For the text-containing cell, return its midpoint in [x, y] coordinate format. 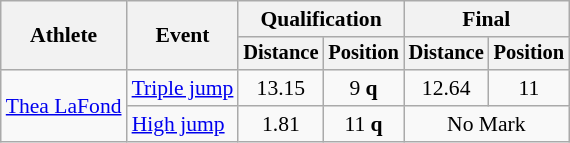
Event [183, 36]
9 q [363, 88]
11 q [363, 124]
Final [486, 19]
11 [529, 88]
1.81 [280, 124]
12.64 [446, 88]
13.15 [280, 88]
Qualification [320, 19]
No Mark [486, 124]
Triple jump [183, 88]
Thea LaFond [64, 106]
Athlete [64, 36]
High jump [183, 124]
